Find where the given text appears and provide that cell's center as (X, Y) coordinate. 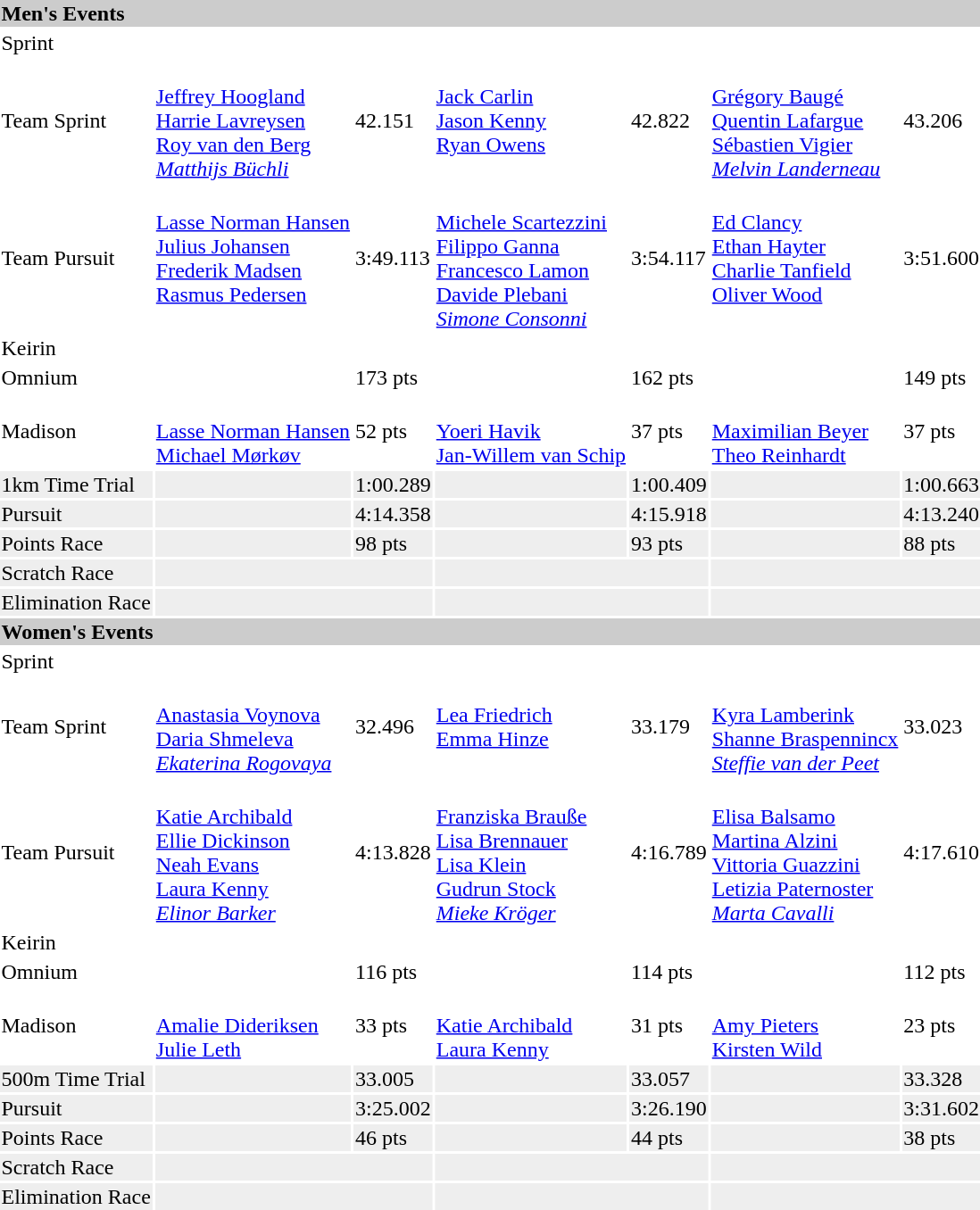
Elisa BalsamoMartina AlziniVittoria GuazziniLetizia PaternosterMarta Cavalli (805, 853)
Lasse Norman HansenMichael Mørkøv (253, 431)
33.179 (669, 726)
Maximilian BeyerTheo Reinhardt (805, 431)
98 pts (394, 543)
162 pts (669, 377)
Michele ScartezziniFilippo GannaFrancesco LamonDavide PlebaniSimone Consonni (530, 259)
33.005 (394, 1079)
42.822 (669, 120)
3:26.190 (669, 1108)
3:54.117 (669, 259)
4:15.918 (669, 514)
4:13.828 (394, 853)
4:14.358 (394, 514)
Jack CarlinJason KennyRyan Owens (530, 120)
Ed ClancyEthan HayterCharlie TanfieldOliver Wood (805, 259)
42.151 (394, 120)
93 pts (669, 543)
3:49.113 (394, 259)
44 pts (669, 1138)
Lea FriedrichEmma Hinze (530, 726)
Anastasia VoynovaDaria ShmelevaEkaterina Rogovaya (253, 726)
1:00.289 (394, 485)
Kyra LamberinkShanne BraspennincxSteffie van der Peet (805, 726)
1:00.409 (669, 485)
500m Time Trial (76, 1079)
4:16.789 (669, 853)
46 pts (394, 1138)
37 pts (669, 431)
32.496 (394, 726)
Amalie DideriksenJulie Leth (253, 1025)
116 pts (394, 972)
173 pts (394, 377)
Grégory BaugéQuentin LafargueSébastien VigierMelvin Landerneau (805, 120)
1km Time Trial (76, 485)
Amy PietersKirsten Wild (805, 1025)
Franziska BraußeLisa BrennauerLisa KleinGudrun StockMieke Kröger (530, 853)
Katie ArchibaldLaura Kenny (530, 1025)
31 pts (669, 1025)
Lasse Norman HansenJulius JohansenFrederik MadsenRasmus Pedersen (253, 259)
Yoeri HavikJan-Willem van Schip (530, 431)
114 pts (669, 972)
Katie ArchibaldEllie DickinsonNeah EvansLaura KennyElinor Barker (253, 853)
3:25.002 (394, 1108)
52 pts (394, 431)
Jeffrey HooglandHarrie LavreysenRoy van den BergMatthijs Büchli (253, 120)
33.057 (669, 1079)
33 pts (394, 1025)
